Determine the (x, y) coordinate at the center of the cell enclosing the given text.  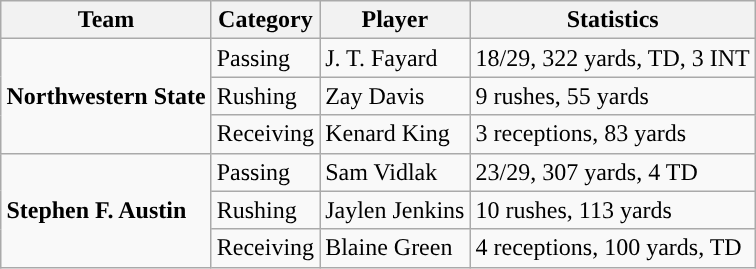
Jaylen Jenkins (395, 210)
Stephen F. Austin (106, 210)
4 receptions, 100 yards, TD (612, 248)
Kenard King (395, 134)
Sam Vidlak (395, 172)
Player (395, 20)
Northwestern State (106, 96)
23/29, 307 yards, 4 TD (612, 172)
Blaine Green (395, 248)
Statistics (612, 20)
18/29, 322 yards, TD, 3 INT (612, 58)
9 rushes, 55 yards (612, 96)
J. T. Fayard (395, 58)
3 receptions, 83 yards (612, 134)
10 rushes, 113 yards (612, 210)
Zay Davis (395, 96)
Category (265, 20)
Team (106, 20)
